Provide the (x, y) coordinate of the cell's center where the given text is located.  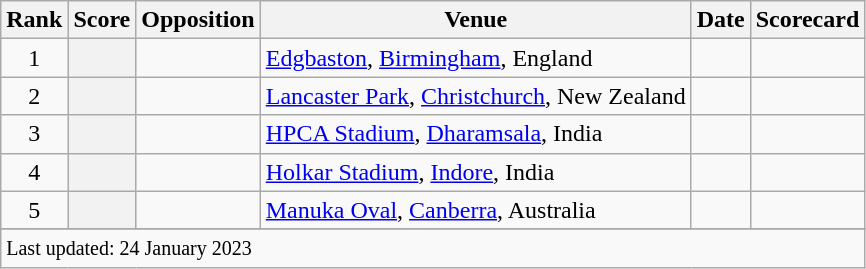
Lancaster Park, Christchurch, New Zealand (476, 96)
Edgbaston, Birmingham, England (476, 58)
1 (34, 58)
Date (720, 20)
Opposition (198, 20)
Last updated: 24 January 2023 (433, 248)
Score (102, 20)
Manuka Oval, Canberra, Australia (476, 210)
Scorecard (808, 20)
HPCA Stadium, Dharamsala, India (476, 134)
2 (34, 96)
4 (34, 172)
5 (34, 210)
Rank (34, 20)
Holkar Stadium, Indore, India (476, 172)
3 (34, 134)
Venue (476, 20)
